For the text-containing cell, return its midpoint in (X, Y) coordinate format. 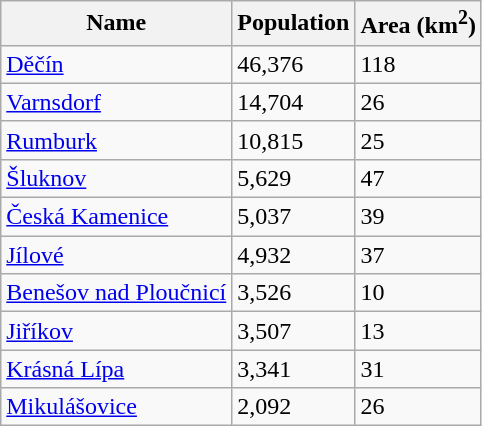
Area (km2) (418, 24)
118 (418, 64)
Česká Kamenice (116, 217)
Benešov nad Ploučnicí (116, 293)
25 (418, 140)
4,932 (294, 255)
47 (418, 178)
5,037 (294, 217)
Name (116, 24)
3,341 (294, 369)
46,376 (294, 64)
Krásná Lípa (116, 369)
Jílové (116, 255)
3,507 (294, 331)
3,526 (294, 293)
37 (418, 255)
Varnsdorf (116, 102)
Šluknov (116, 178)
10,815 (294, 140)
39 (418, 217)
Rumburk (116, 140)
Mikulášovice (116, 407)
Jiříkov (116, 331)
10 (418, 293)
2,092 (294, 407)
Děčín (116, 64)
31 (418, 369)
14,704 (294, 102)
5,629 (294, 178)
Population (294, 24)
13 (418, 331)
